For the text-containing cell, return its midpoint in [x, y] coordinate format. 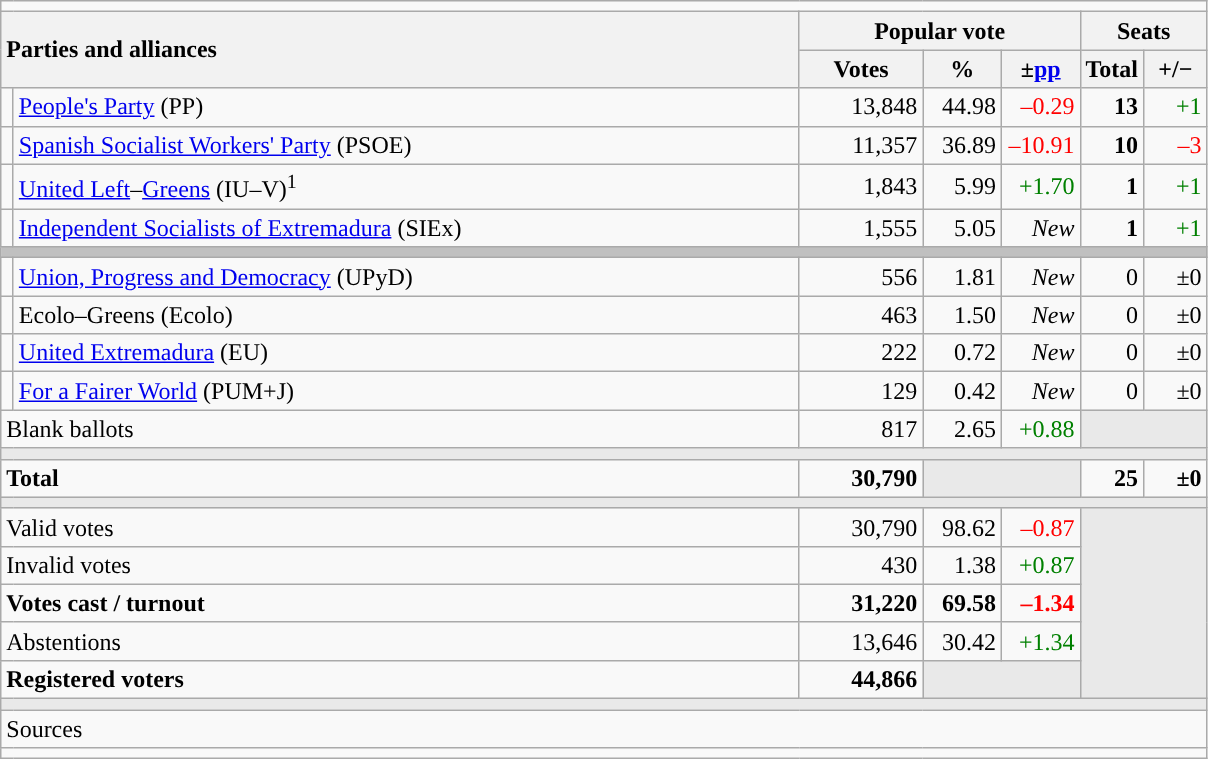
1,843 [861, 186]
1.81 [962, 277]
Blank ballots [400, 429]
Valid votes [400, 527]
–10.91 [1040, 145]
% [962, 69]
+1.70 [1040, 186]
13,646 [861, 641]
30.42 [962, 641]
222 [861, 353]
–1.34 [1040, 603]
463 [861, 315]
44,866 [861, 679]
For a Fairer World (PUM+J) [406, 391]
1.50 [962, 315]
Spanish Socialist Workers' Party (PSOE) [406, 145]
817 [861, 429]
1,555 [861, 228]
5.05 [962, 228]
13,848 [861, 107]
+0.88 [1040, 429]
36.89 [962, 145]
1.38 [962, 565]
Popular vote [940, 31]
556 [861, 277]
Abstentions [400, 641]
Sources [604, 729]
13 [1112, 107]
–0.29 [1040, 107]
98.62 [962, 527]
Votes cast / turnout [400, 603]
0.42 [962, 391]
–0.87 [1040, 527]
129 [861, 391]
Votes [861, 69]
2.65 [962, 429]
Union, Progress and Democracy (UPyD) [406, 277]
44.98 [962, 107]
0.72 [962, 353]
Registered voters [400, 679]
69.58 [962, 603]
People's Party (PP) [406, 107]
5.99 [962, 186]
+/− [1176, 69]
430 [861, 565]
25 [1112, 478]
United Left–Greens (IU–V)1 [406, 186]
Ecolo–Greens (Ecolo) [406, 315]
Independent Socialists of Extremadura (SIEx) [406, 228]
United Extremadura (EU) [406, 353]
+1.34 [1040, 641]
31,220 [861, 603]
+0.87 [1040, 565]
–3 [1176, 145]
Parties and alliances [400, 50]
11,357 [861, 145]
10 [1112, 145]
Invalid votes [400, 565]
±pp [1040, 69]
Seats [1144, 31]
